Identify which cell holds the provided text, then report its (X, Y) central coordinate. 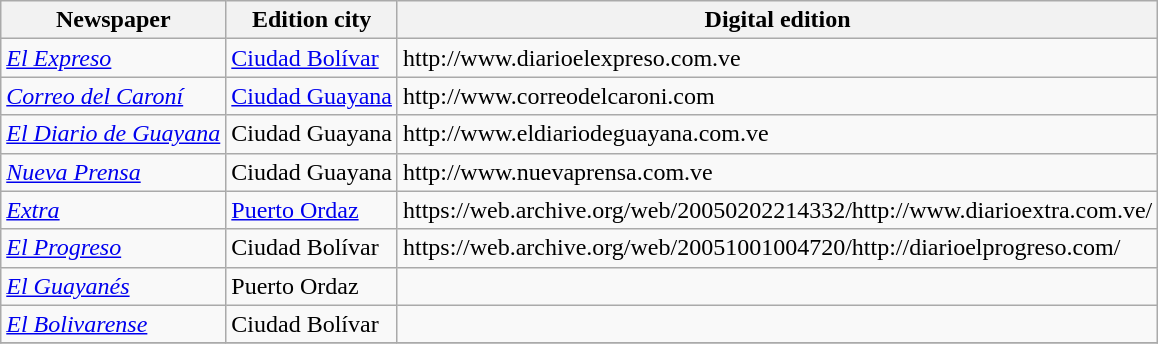
El Diario de Guayana (114, 134)
El Bolivarense (114, 324)
http://www.eldiariodeguayana.com.ve (777, 134)
Newspaper (114, 20)
El Progreso (114, 248)
El Guayanés (114, 286)
Nueva Prensa (114, 172)
El Expreso (114, 58)
Extra (114, 210)
https://web.archive.org/web/20050202214332/http://www.diarioextra.com.ve/ (777, 210)
Edition city (312, 20)
https://web.archive.org/web/20051001004720/http://diarioelprogreso.com/ (777, 248)
http://www.nuevaprensa.com.ve (777, 172)
Digital edition (777, 20)
http://www.diarioelexpreso.com.ve (777, 58)
http://www.correodelcaroni.com (777, 96)
Correo del Caroní (114, 96)
